Provide the [X, Y] coordinate of the cell's center where the given text is located.  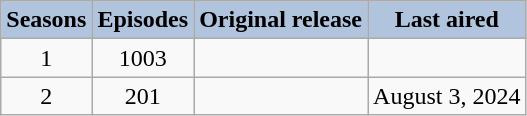
Episodes [143, 20]
2 [46, 96]
1003 [143, 58]
1 [46, 58]
201 [143, 96]
Last aired [447, 20]
Seasons [46, 20]
August 3, 2024 [447, 96]
Original release [281, 20]
